Locate the cell with the specified text and output its (X, Y) center coordinate. 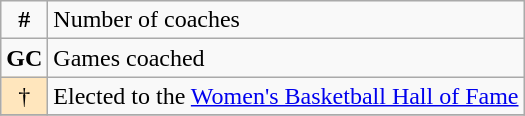
† (24, 96)
GC (24, 58)
Elected to the Women's Basketball Hall of Fame (286, 96)
Number of coaches (286, 20)
Games coached (286, 58)
# (24, 20)
